Detect which cell encompasses the target text, then output its [X, Y] center coordinate. 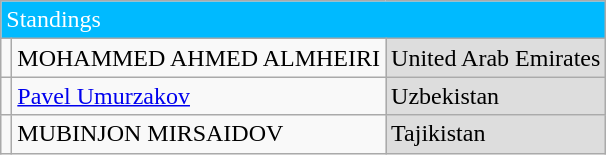
United Arab Emirates [496, 58]
Pavel Umurzakov [199, 96]
Uzbekistan [496, 96]
MUBINJON MIRSAIDOV [199, 134]
MOHAMMED AHMED ALMHEIRI [199, 58]
Standings [304, 20]
Tajikistan [496, 134]
